Extract the (X, Y) coordinate from the center of the cell holding the provided text.  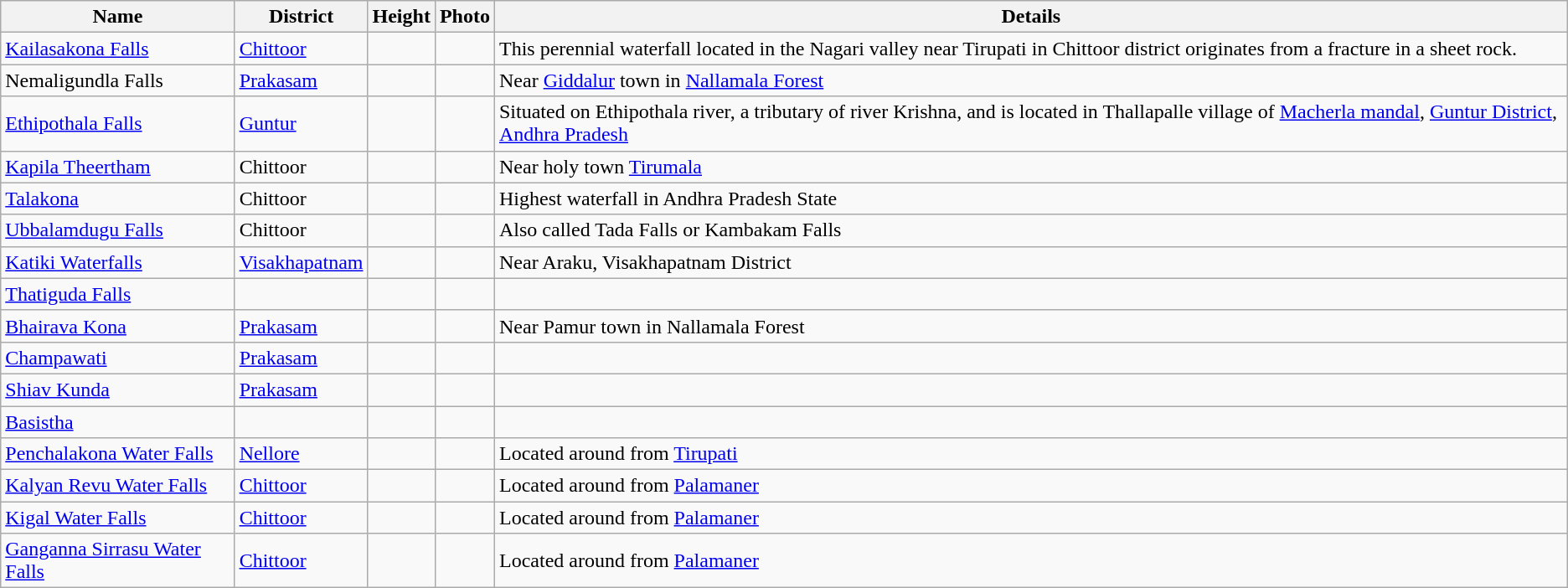
Guntur (302, 124)
Ethipothala Falls (117, 124)
Near Araku, Visakhapatnam District (1030, 262)
Kalyan Revu Water Falls (117, 486)
Photo (464, 17)
Talakona (117, 199)
Katiki Waterfalls (117, 262)
Bhairava Kona (117, 326)
Name (117, 17)
Highest waterfall in Andhra Pradesh State (1030, 199)
Ubbalamdugu Falls (117, 230)
Nemaligundla Falls (117, 80)
Also called Tada Falls or Kambakam Falls (1030, 230)
Near Pamur town in Nallamala Forest (1030, 326)
Ganganna Sirrasu Water Falls (117, 561)
This perennial waterfall located in the Nagari valley near Tirupati in Chittoor district originates from a fracture in a sheet rock. (1030, 49)
Kigal Water Falls (117, 518)
Visakhapatnam (302, 262)
Basistha (117, 421)
Thatiguda Falls (117, 294)
Champawati (117, 358)
Kapila Theertham (117, 167)
Located around from Tirupati (1030, 454)
Near holy town Tirumala (1030, 167)
Shiav Kunda (117, 389)
Height (401, 17)
Nellore (302, 454)
Near Giddalur town in Nallamala Forest (1030, 80)
District (302, 17)
Kailasakona Falls (117, 49)
Penchalakona Water Falls (117, 454)
Details (1030, 17)
